Scan for the cell matching the given text and deliver its [X, Y] coordinate at center. 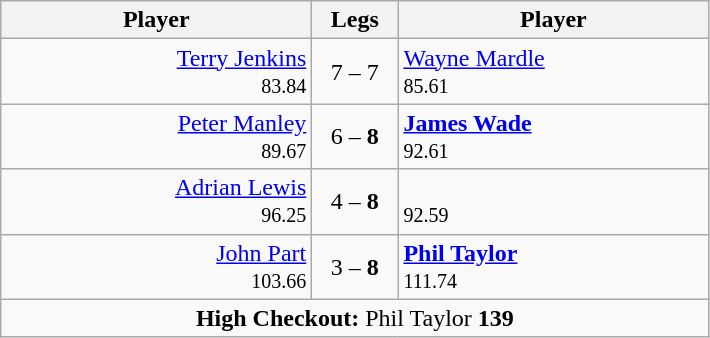
4 – 8 [355, 202]
High Checkout: Phil Taylor 139 [355, 318]
James Wade 92.61 [554, 136]
Legs [355, 20]
7 – 7 [355, 72]
6 – 8 [355, 136]
Peter Manley 89.67 [156, 136]
92.59 [554, 202]
Adrian Lewis 96.25 [156, 202]
John Part 103.66 [156, 266]
3 – 8 [355, 266]
Phil Taylor 111.74 [554, 266]
Wayne Mardle 85.61 [554, 72]
Terry Jenkins 83.84 [156, 72]
